Provide the (x, y) coordinate of the cell's center where the given text is located.  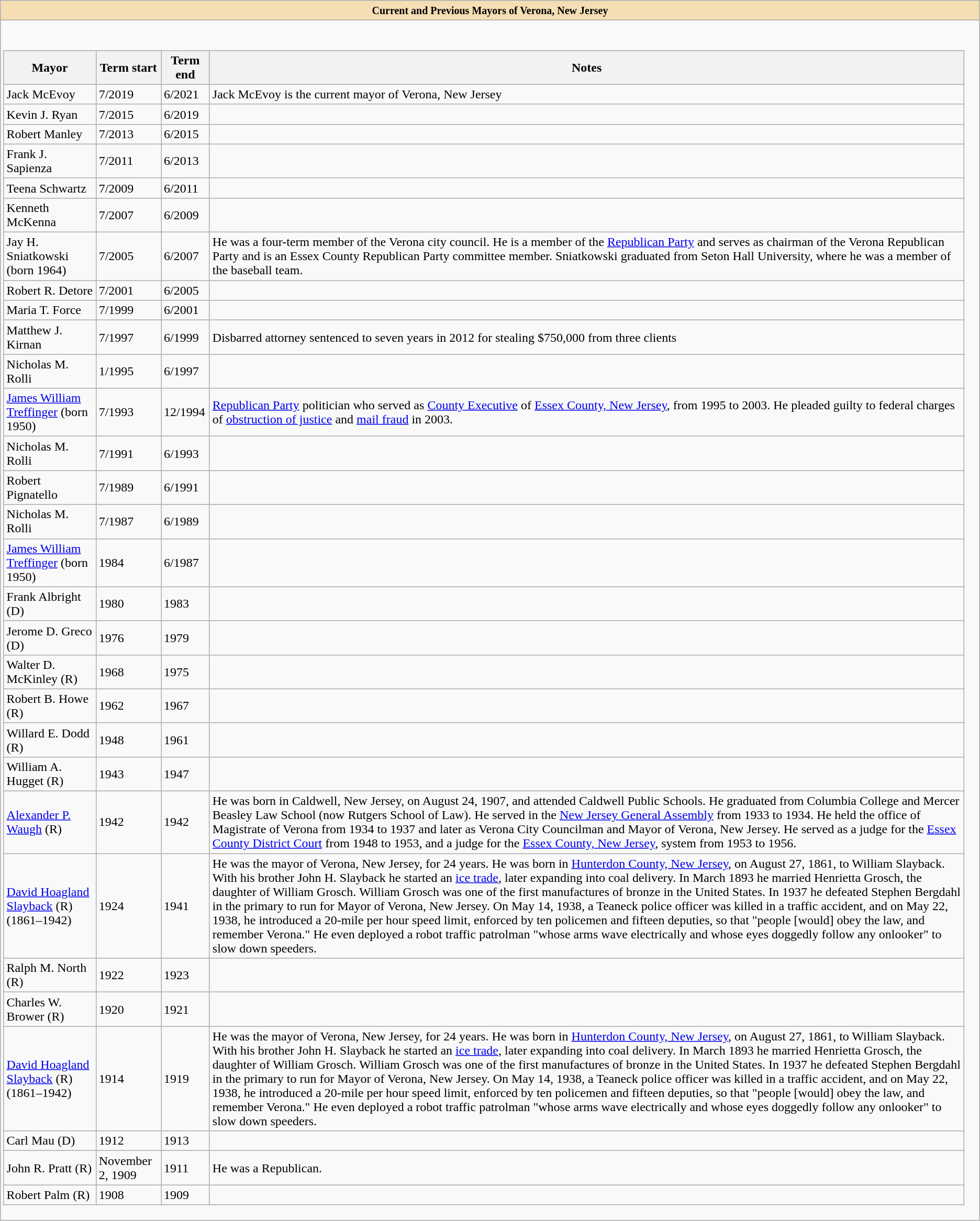
Kevin J. Ryan (50, 114)
John R. Pratt (R) (50, 1168)
Charles W. Brower (R) (50, 1009)
1943 (128, 774)
6/1999 (185, 337)
1948 (128, 740)
7/2015 (128, 114)
6/2001 (185, 310)
1909 (185, 1195)
Robert Pignatello (50, 488)
1921 (185, 1009)
1962 (128, 705)
1911 (185, 1168)
7/2001 (128, 290)
1984 (128, 563)
Mayor (50, 67)
Matthew J. Kirnan (50, 337)
6/2021 (185, 94)
12/1994 (185, 412)
7/2007 (128, 215)
Teena Schwartz (50, 188)
He was a Republican. (586, 1168)
6/1997 (185, 372)
1919 (185, 1079)
7/1993 (128, 412)
1967 (185, 705)
1968 (128, 672)
Robert B. Howe (R) (50, 705)
Jay H. Sniatkowski (born 1964) (50, 256)
Carl Mau (D) (50, 1141)
1976 (128, 637)
Jack McEvoy (50, 94)
Robert R. Detore (50, 290)
7/1999 (128, 310)
William A. Hugget (R) (50, 774)
1914 (128, 1079)
7/2009 (128, 188)
6/2019 (185, 114)
1924 (128, 906)
7/2019 (128, 94)
6/1989 (185, 521)
6/2013 (185, 161)
Term end (185, 67)
1/1995 (128, 372)
Term start (128, 67)
7/2005 (128, 256)
7/1991 (128, 453)
Maria T. Force (50, 310)
Jerome D. Greco (D) (50, 637)
1922 (128, 976)
6/2009 (185, 215)
7/1989 (128, 488)
7/1987 (128, 521)
Robert Palm (R) (50, 1195)
7/2013 (128, 134)
1980 (128, 604)
Disbarred attorney sentenced to seven years in 2012 for stealing $750,000 from three clients (586, 337)
1912 (128, 1141)
1908 (128, 1195)
Robert Manley (50, 134)
6/2011 (185, 188)
6/1993 (185, 453)
Notes (586, 67)
1923 (185, 976)
Current and Previous Mayors of Verona, New Jersey (490, 10)
Ralph M. North (R) (50, 976)
1975 (185, 672)
November 2, 1909 (128, 1168)
7/1997 (128, 337)
7/2011 (128, 161)
Frank Albright (D) (50, 604)
1961 (185, 740)
Willard E. Dodd (R) (50, 740)
1983 (185, 604)
6/1991 (185, 488)
Kenneth McKenna (50, 215)
Jack McEvoy is the current mayor of Verona, New Jersey (586, 94)
6/2005 (185, 290)
1947 (185, 774)
Walter D. McKinley (R) (50, 672)
1920 (128, 1009)
6/1987 (185, 563)
6/2015 (185, 134)
6/2007 (185, 256)
1913 (185, 1141)
Frank J. Sapienza (50, 161)
1979 (185, 637)
Alexander P. Waugh (R) (50, 823)
1941 (185, 906)
